From the cell containing the given text, extract its center point as [X, Y] coordinate. 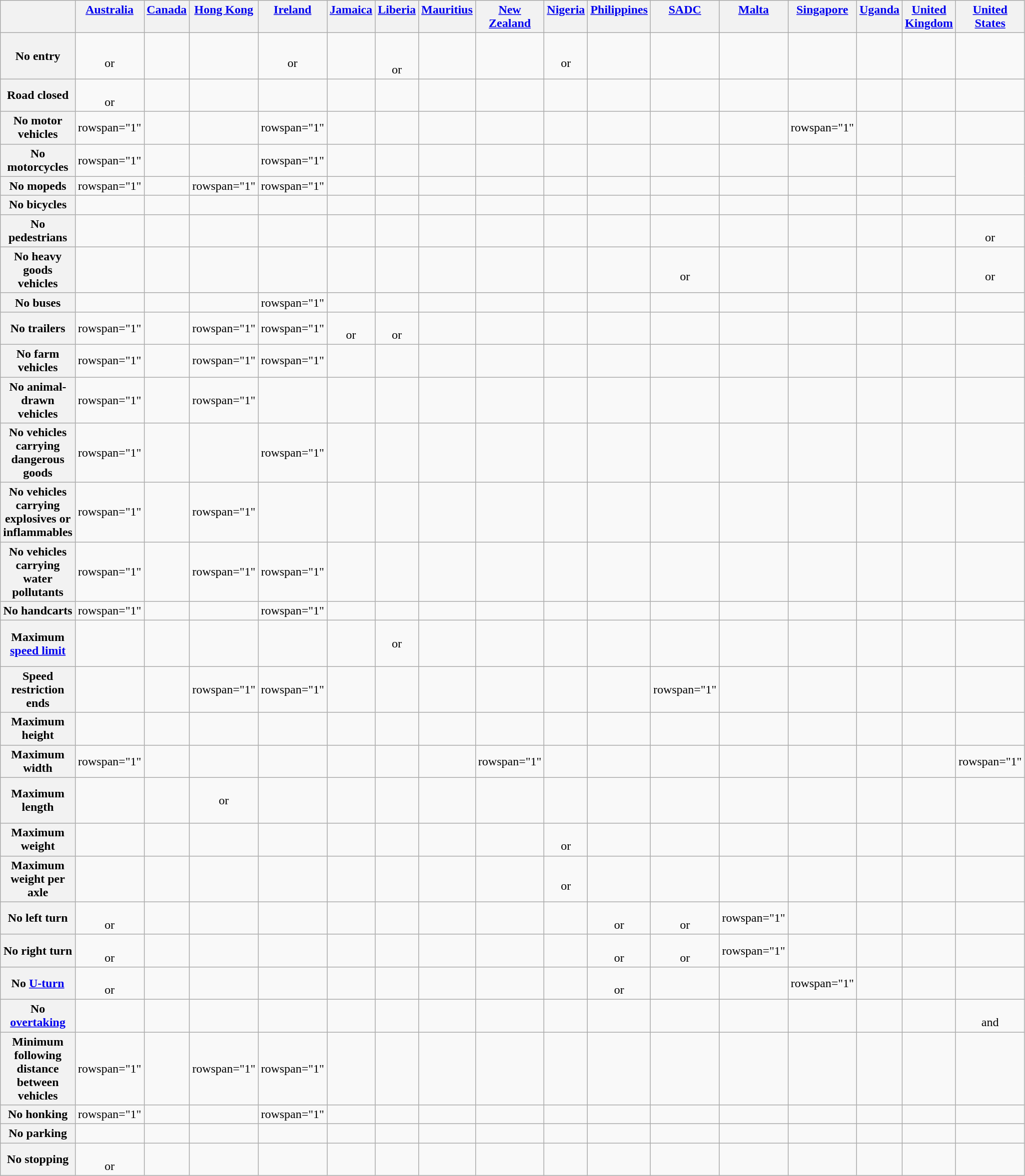
Canada [167, 17]
No motor vehicles [38, 128]
Maximum speed limit [38, 643]
United Kingdom [929, 17]
No right turn [38, 950]
Speed restriction ends [38, 689]
Road closed [38, 95]
No left turn [38, 918]
SADC [685, 17]
Malta [754, 17]
No vehicles carrying explosives or inflammables [38, 513]
Philippines [619, 17]
No overtaking [38, 1015]
Maximum height [38, 728]
No vehicles carrying water pollutants [38, 572]
No U-turn [38, 983]
United States [990, 17]
Nigeria [566, 17]
No motorcycles [38, 160]
No parking [38, 1134]
No entry [38, 56]
No heavy goods vehicles [38, 270]
Maximum weight per axle [38, 879]
No mopeds [38, 186]
Ireland [293, 17]
No stopping [38, 1159]
No bicycles [38, 205]
Maximum weight [38, 839]
and [990, 1015]
Mauritius [447, 17]
No trailers [38, 328]
No handcarts [38, 611]
No vehicles carrying dangerous goods [38, 453]
No animal-drawn vehicles [38, 400]
No farm vehicles [38, 361]
No honking [38, 1115]
New Zealand [510, 17]
Minimum following distance between vehicles [38, 1069]
Liberia [397, 17]
No buses [38, 302]
Maximum length [38, 800]
Uganda [880, 17]
Singapore [823, 17]
Jamaica [351, 17]
Hong Kong [224, 17]
No pedestrians [38, 231]
Australia [109, 17]
Maximum width [38, 761]
